Return (x, y) of the center of cell containing provided text 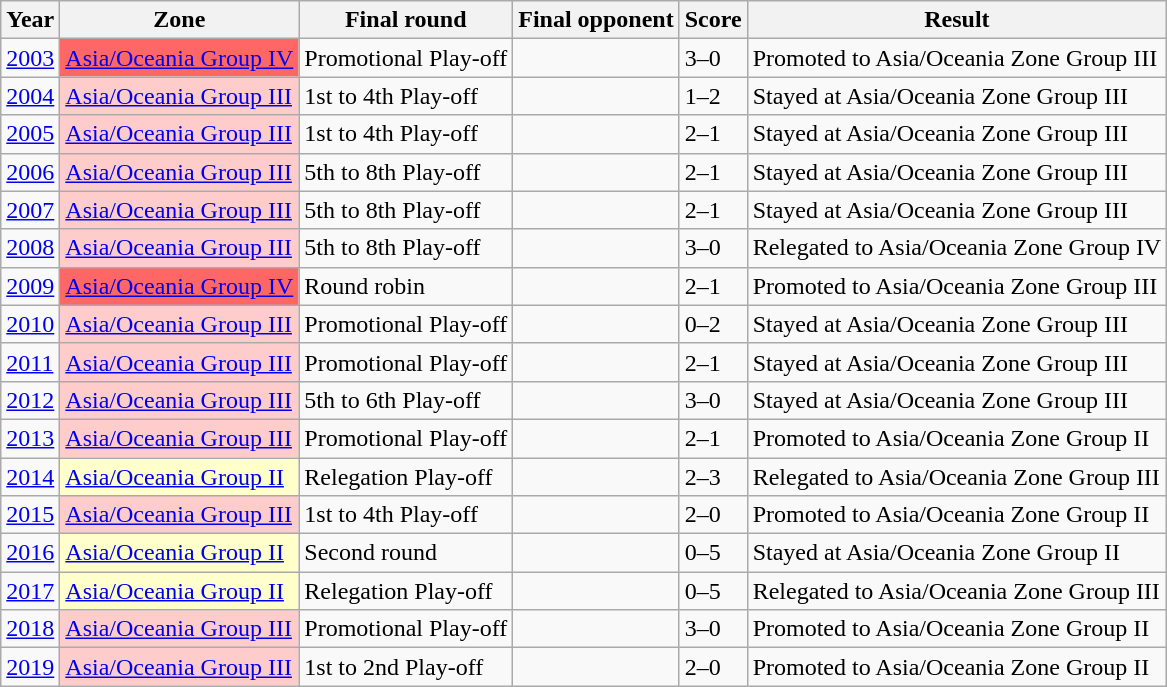
2019 (30, 667)
2008 (30, 248)
Year (30, 20)
Second round (406, 553)
2018 (30, 629)
2006 (30, 172)
2011 (30, 362)
Stayed at Asia/Oceania Zone Group II (957, 553)
Round robin (406, 286)
2005 (30, 134)
2009 (30, 286)
2003 (30, 58)
1–2 (713, 96)
2010 (30, 324)
2007 (30, 210)
2016 (30, 553)
Final opponent (596, 20)
5th to 6th Play-off (406, 400)
Zone (180, 20)
2012 (30, 400)
Relegated to Asia/Oceania Zone Group IV (957, 248)
2014 (30, 477)
1st to 2nd Play-off (406, 667)
0–2 (713, 324)
2004 (30, 96)
Result (957, 20)
2015 (30, 515)
Score (713, 20)
Final round (406, 20)
2–3 (713, 477)
2017 (30, 591)
2013 (30, 438)
